Determine the (X, Y) coordinate at the center of the cell enclosing the given text.  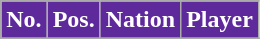
Nation (140, 20)
Player (220, 20)
No. (24, 20)
Pos. (74, 20)
